Extract the [x, y] coordinate from the center of the cell holding the provided text.  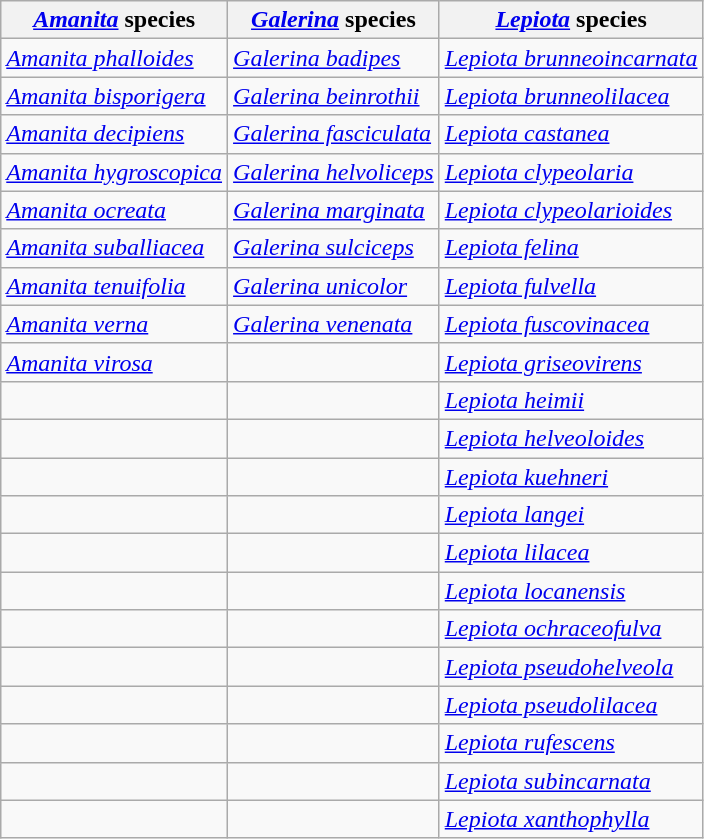
Galerina helvoliceps [334, 172]
Amanita bisporigera [114, 96]
Lepiota subincarnata [571, 781]
Lepiota pseudolilacea [571, 705]
Galerina fasciculata [334, 134]
Amanita hygroscopica [114, 172]
Amanita ocreata [114, 210]
Lepiota castanea [571, 134]
Lepiota ochraceofulva [571, 629]
Lepiota felina [571, 248]
Amanita suballiacea [114, 248]
Galerina sulciceps [334, 248]
Amanita phalloides [114, 58]
Galerina badipes [334, 58]
Lepiota heimii [571, 400]
Lepiota clypeolarioides [571, 210]
Lepiota xanthophylla [571, 819]
Amanita species [114, 20]
Lepiota fuscovinacea [571, 324]
Galerina species [334, 20]
Amanita verna [114, 324]
Lepiota locanensis [571, 591]
Galerina venenata [334, 324]
Amanita virosa [114, 362]
Amanita tenuifolia [114, 286]
Galerina unicolor [334, 286]
Lepiota lilacea [571, 553]
Amanita decipiens [114, 134]
Lepiota langei [571, 515]
Lepiota rufescens [571, 743]
Galerina marginata [334, 210]
Lepiota species [571, 20]
Lepiota pseudohelveola [571, 667]
Lepiota clypeolaria [571, 172]
Lepiota brunneolilacea [571, 96]
Lepiota kuehneri [571, 477]
Lepiota helveoloides [571, 438]
Lepiota fulvella [571, 286]
Lepiota griseovirens [571, 362]
Lepiota brunneoincarnata [571, 58]
Galerina beinrothii [334, 96]
